Identify which cell holds the provided text, then report its (X, Y) central coordinate. 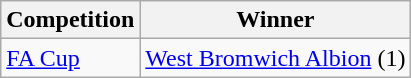
West Bromwich Albion (1) (276, 58)
FA Cup (70, 58)
Competition (70, 20)
Winner (276, 20)
